Output the (x, y) coordinate of the center of the cell containing the given text.  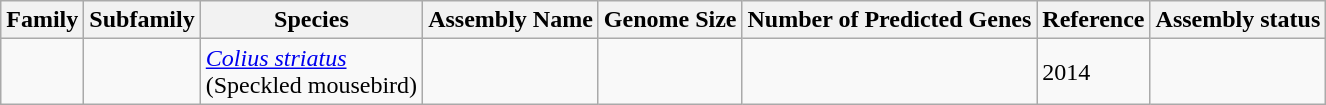
Number of Predicted Genes (890, 20)
2014 (1094, 72)
Colius striatus(Speckled mousebird) (311, 72)
Genome Size (670, 20)
Assembly status (1238, 20)
Subfamily (142, 20)
Family (42, 20)
Species (311, 20)
Assembly Name (511, 20)
Reference (1094, 20)
